Return (x, y) of the center of cell containing provided text 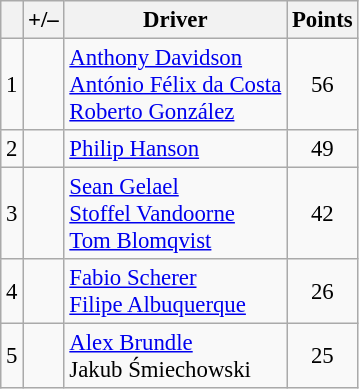
Anthony Davidson António Félix da Costa Roberto González (176, 85)
Driver (176, 20)
49 (322, 149)
3 (12, 214)
Fabio Scherer Filipe Albuquerque (176, 292)
56 (322, 85)
+/– (44, 20)
Sean Gelael Stoffel Vandoorne Tom Blomqvist (176, 214)
26 (322, 292)
1 (12, 85)
2 (12, 149)
Points (322, 20)
4 (12, 292)
Philip Hanson (176, 149)
Alex Brundle Jakub Śmiechowski (176, 356)
5 (12, 356)
42 (322, 214)
25 (322, 356)
